Search for the cell housing the specified text and yield its (X, Y) center coordinate. 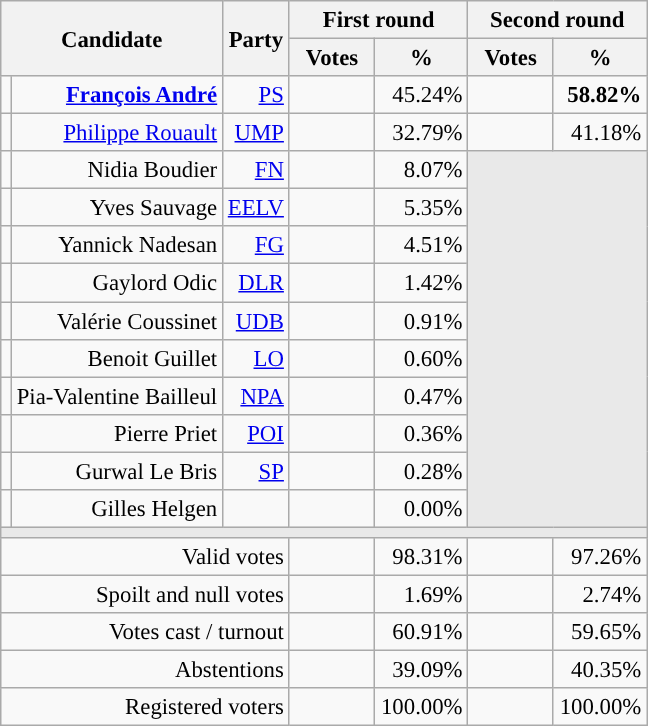
First round (378, 20)
FN (256, 170)
Gaylord Odic (116, 283)
Valérie Coussinet (116, 321)
Candidate (112, 38)
Yannick Nadesan (116, 245)
0.36% (422, 433)
Gurwal Le Bris (116, 471)
Gilles Helgen (116, 509)
0.00% (422, 509)
François André (116, 95)
LO (256, 358)
1.42% (422, 283)
DLR (256, 283)
Abstentions (145, 670)
PS (256, 95)
45.24% (422, 95)
UDB (256, 321)
Pierre Priet (116, 433)
98.31% (422, 557)
Nidia Boudier (116, 170)
97.26% (600, 557)
Philippe Rouault (116, 133)
NPA (256, 396)
EELV (256, 208)
1.69% (422, 594)
59.65% (600, 632)
0.60% (422, 358)
Spoilt and null votes (145, 594)
58.82% (600, 95)
Pia-Valentine Bailleul (116, 396)
POI (256, 433)
Benoit Guillet (116, 358)
UMP (256, 133)
60.91% (422, 632)
4.51% (422, 245)
Votes cast / turnout (145, 632)
Yves Sauvage (116, 208)
5.35% (422, 208)
41.18% (600, 133)
32.79% (422, 133)
8.07% (422, 170)
SP (256, 471)
Valid votes (145, 557)
Registered voters (145, 707)
Party (256, 38)
0.91% (422, 321)
FG (256, 245)
0.47% (422, 396)
Second round (558, 20)
39.09% (422, 670)
2.74% (600, 594)
0.28% (422, 471)
40.35% (600, 670)
